Identify which cell holds the provided text, then report its (x, y) central coordinate. 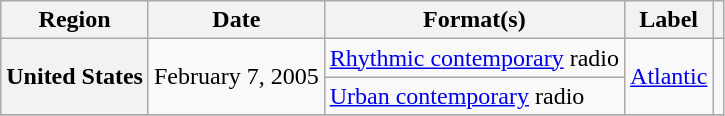
Date (236, 20)
February 7, 2005 (236, 77)
Rhythmic contemporary radio (474, 58)
Label (669, 20)
United States (75, 77)
Atlantic (669, 77)
Format(s) (474, 20)
Region (75, 20)
Urban contemporary radio (474, 96)
